Search for the cell housing the specified text and yield its [X, Y] center coordinate. 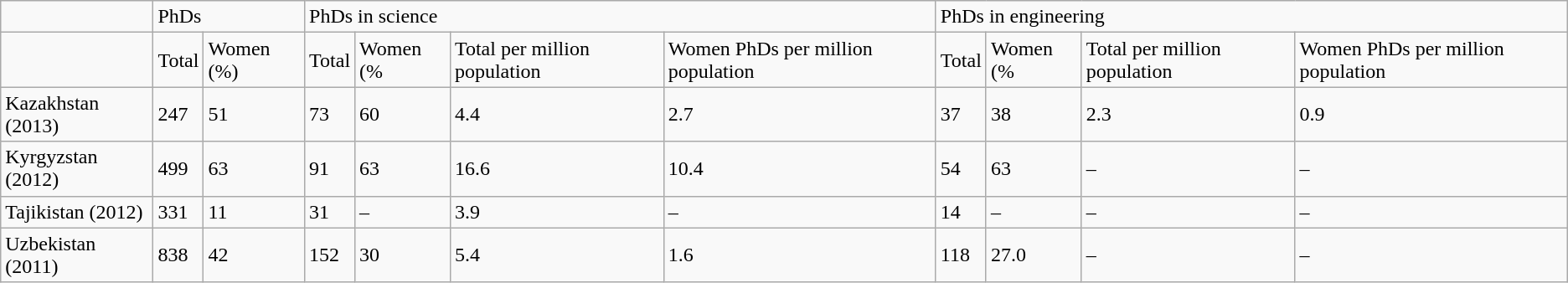
42 [255, 255]
3.9 [556, 212]
51 [255, 114]
4.4 [556, 114]
331 [178, 212]
838 [178, 255]
11 [255, 212]
PhDs [230, 17]
14 [961, 212]
31 [330, 212]
37 [961, 114]
247 [178, 114]
38 [1034, 114]
1.6 [799, 255]
Kyrgyzstan (2012) [77, 169]
Tajikistan (2012) [77, 212]
Uzbekistan(2011) [77, 255]
30 [403, 255]
2.3 [1188, 114]
10.4 [799, 169]
5.4 [556, 255]
499 [178, 169]
91 [330, 169]
60 [403, 114]
152 [330, 255]
73 [330, 114]
PhDs in science [621, 17]
16.6 [556, 169]
PhDs in engineering [1251, 17]
2.7 [799, 114]
0.9 [1431, 114]
Women (%) [255, 60]
54 [961, 169]
Kazakhstan (2013) [77, 114]
27.0 [1034, 255]
118 [961, 255]
